Scan for the cell matching the given text and deliver its [x, y] coordinate at center. 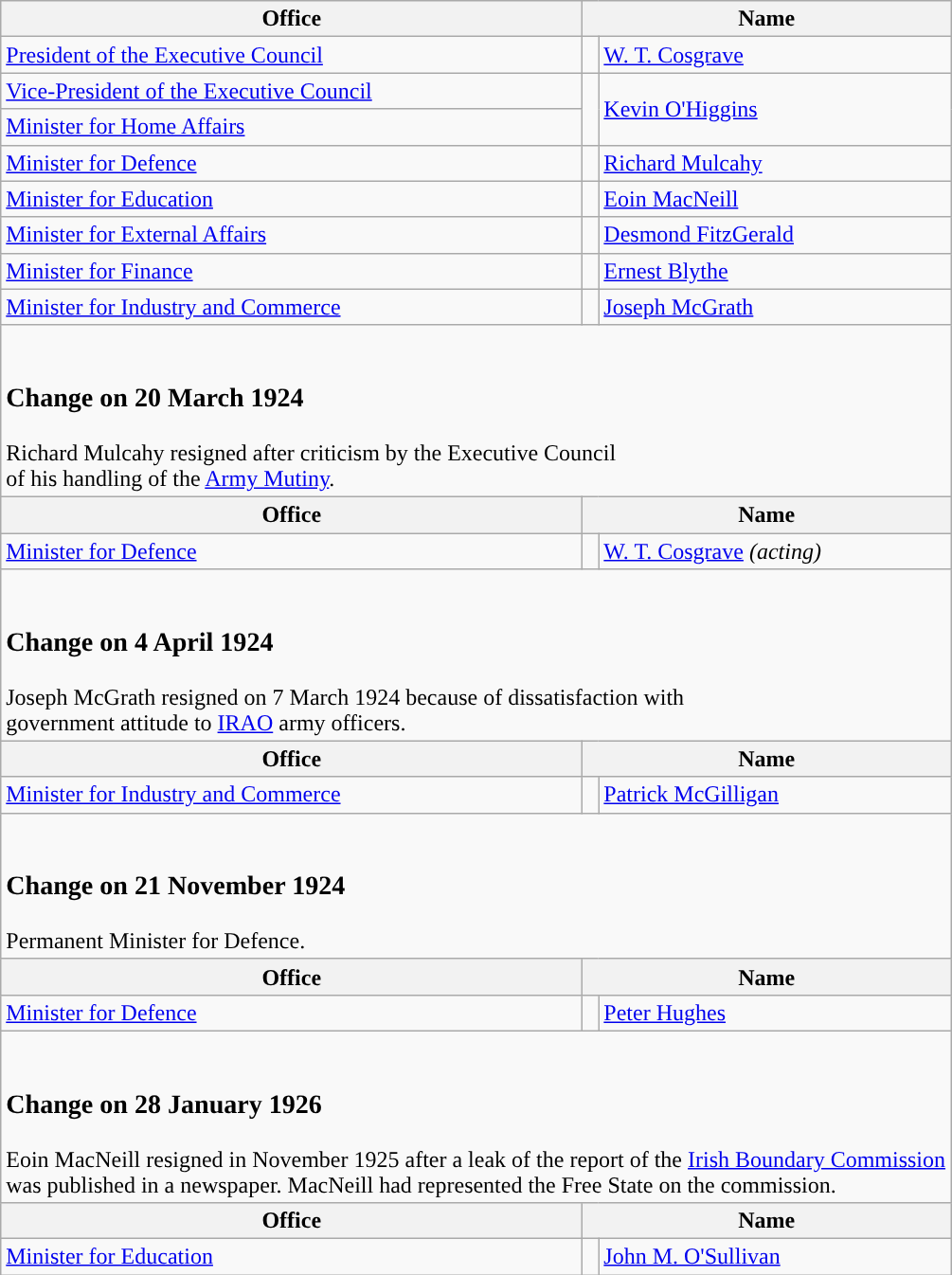
W. T. Cosgrave [775, 55]
Change on 21 November 1924Permanent Minister for Defence. [476, 886]
Desmond FitzGerald [775, 235]
Kevin O'Higgins [775, 109]
W. T. Cosgrave (acting) [775, 551]
Patrick McGilligan [775, 795]
Minister for Home Affairs [292, 127]
President of the Executive Council [292, 55]
Joseph McGrath [775, 307]
Richard Mulcahy [775, 163]
Minister for Finance [292, 271]
Change on 4 April 1924Joseph McGrath resigned on 7 March 1924 because of dissatisfaction withgovernment attitude to IRAO army officers. [476, 655]
Eoin MacNeill [775, 199]
Ernest Blythe [775, 271]
Vice-President of the Executive Council [292, 91]
Peter Hughes [775, 1013]
John M. O'Sullivan [775, 1257]
Minister for External Affairs [292, 235]
Change on 20 March 1924Richard Mulcahy resigned after criticism by the Executive Councilof his handling of the Army Mutiny. [476, 411]
